Locate the cell with the specified text and output its (x, y) center coordinate. 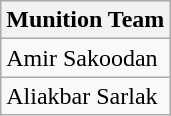
Munition Team (86, 20)
Aliakbar Sarlak (86, 96)
Amir Sakoodan (86, 58)
